Determine the (x, y) coordinate at the center of the cell enclosing the given text.  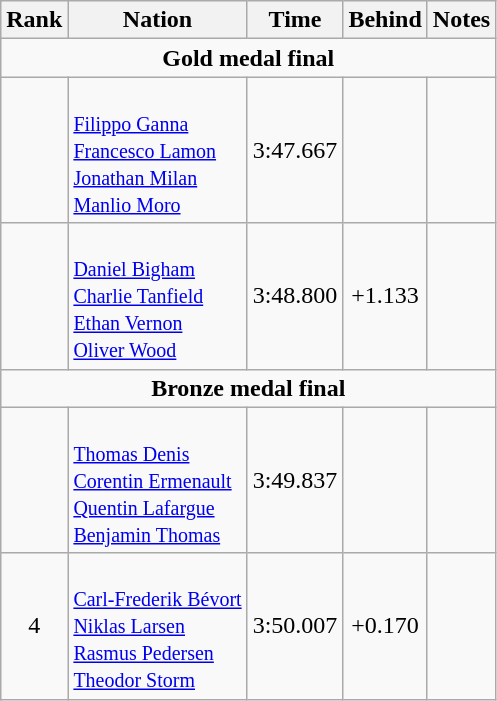
3:50.007 (295, 626)
Behind (385, 20)
Carl-Frederik BévortNiklas LarsenRasmus PedersenTheodor Storm (158, 626)
Gold medal final (248, 58)
3:48.800 (295, 296)
+0.170 (385, 626)
+1.133 (385, 296)
Filippo GannaFrancesco LamonJonathan MilanManlio Moro (158, 150)
Time (295, 20)
Nation (158, 20)
Daniel BighamCharlie TanfieldEthan VernonOliver Wood (158, 296)
4 (34, 626)
Thomas DenisCorentin ErmenaultQuentin LafargueBenjamin Thomas (158, 480)
3:49.837 (295, 480)
Rank (34, 20)
Notes (461, 20)
3:47.667 (295, 150)
Bronze medal final (248, 388)
